Return the (X, Y) coordinate for the center point of the cell that contains the specified text.  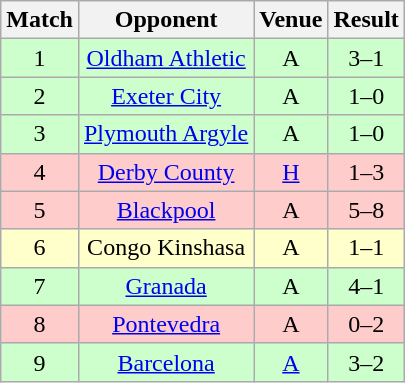
1–1 (366, 248)
8 (40, 324)
Venue (291, 20)
Oldham Athletic (166, 58)
7 (40, 286)
1–3 (366, 172)
Result (366, 20)
0–2 (366, 324)
Pontevedra (166, 324)
Barcelona (166, 362)
Match (40, 20)
3–2 (366, 362)
5–8 (366, 210)
Plymouth Argyle (166, 134)
Derby County (166, 172)
3 (40, 134)
Opponent (166, 20)
1 (40, 58)
Congo Kinshasa (166, 248)
Granada (166, 286)
3–1 (366, 58)
Blackpool (166, 210)
4–1 (366, 286)
H (291, 172)
Exeter City (166, 96)
4 (40, 172)
9 (40, 362)
2 (40, 96)
6 (40, 248)
5 (40, 210)
